Return the [x, y] coordinate for the center point of the cell that contains the specified text.  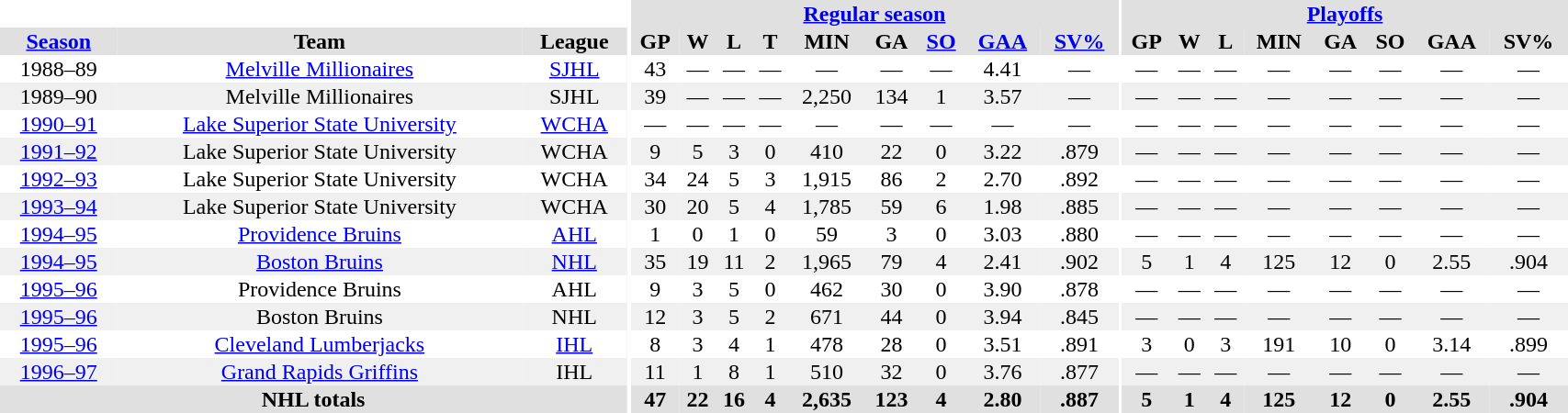
44 [891, 317]
.878 [1079, 289]
20 [698, 206]
3.03 [1003, 234]
24 [698, 179]
47 [656, 399]
League [574, 41]
510 [827, 372]
1996–97 [59, 372]
1,965 [827, 262]
6 [941, 206]
191 [1279, 344]
3.22 [1003, 151]
.877 [1079, 372]
34 [656, 179]
43 [656, 69]
1988–89 [59, 69]
1992–93 [59, 179]
.879 [1079, 151]
3.51 [1003, 344]
.845 [1079, 317]
.887 [1079, 399]
.880 [1079, 234]
.885 [1079, 206]
.892 [1079, 179]
3.76 [1003, 372]
1.98 [1003, 206]
86 [891, 179]
Team [320, 41]
28 [891, 344]
35 [656, 262]
671 [827, 317]
1991–92 [59, 151]
1,785 [827, 206]
1990–91 [59, 124]
3.90 [1003, 289]
79 [891, 262]
.891 [1079, 344]
.902 [1079, 262]
2.80 [1003, 399]
3.57 [1003, 96]
16 [734, 399]
2.70 [1003, 179]
.899 [1529, 344]
134 [891, 96]
10 [1341, 344]
1993–94 [59, 206]
Cleveland Lumberjacks [320, 344]
39 [656, 96]
2,635 [827, 399]
2.41 [1003, 262]
1989–90 [59, 96]
123 [891, 399]
4.41 [1003, 69]
Grand Rapids Griffins [320, 372]
T [771, 41]
Playoffs [1345, 14]
3.94 [1003, 317]
NHL totals [313, 399]
19 [698, 262]
462 [827, 289]
32 [891, 372]
Regular season [874, 14]
478 [827, 344]
410 [827, 151]
Season [59, 41]
1,915 [827, 179]
3.14 [1451, 344]
2,250 [827, 96]
